Detect which cell encompasses the target text, then output its [X, Y] center coordinate. 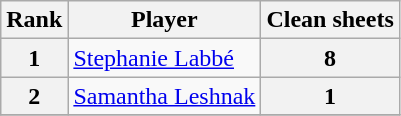
Rank [34, 20]
8 [330, 58]
Samantha Leshnak [164, 96]
Stephanie Labbé [164, 58]
Clean sheets [330, 20]
2 [34, 96]
Player [164, 20]
